Scan for the cell matching the given text and deliver its (X, Y) coordinate at center. 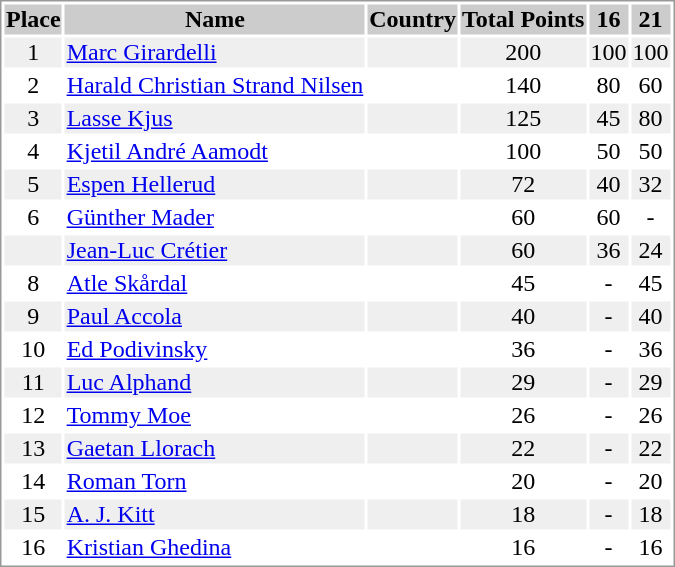
A. J. Kitt (215, 515)
Country (413, 19)
12 (33, 415)
Tommy Moe (215, 415)
Paul Accola (215, 317)
24 (650, 251)
Espen Hellerud (215, 185)
125 (522, 119)
Günther Mader (215, 217)
32 (650, 185)
Harald Christian Strand Nilsen (215, 85)
15 (33, 515)
Roman Torn (215, 481)
5 (33, 185)
8 (33, 283)
Luc Alphand (215, 383)
Lasse Kjus (215, 119)
21 (650, 19)
4 (33, 151)
Jean-Luc Crétier (215, 251)
9 (33, 317)
Ed Podivinsky (215, 349)
72 (522, 185)
3 (33, 119)
11 (33, 383)
Name (215, 19)
Kristian Ghedina (215, 547)
2 (33, 85)
Place (33, 19)
200 (522, 53)
1 (33, 53)
Gaetan Llorach (215, 449)
10 (33, 349)
14 (33, 481)
Kjetil André Aamodt (215, 151)
Total Points (522, 19)
140 (522, 85)
13 (33, 449)
Atle Skårdal (215, 283)
6 (33, 217)
Marc Girardelli (215, 53)
